For the text-containing cell, return its midpoint in (x, y) coordinate format. 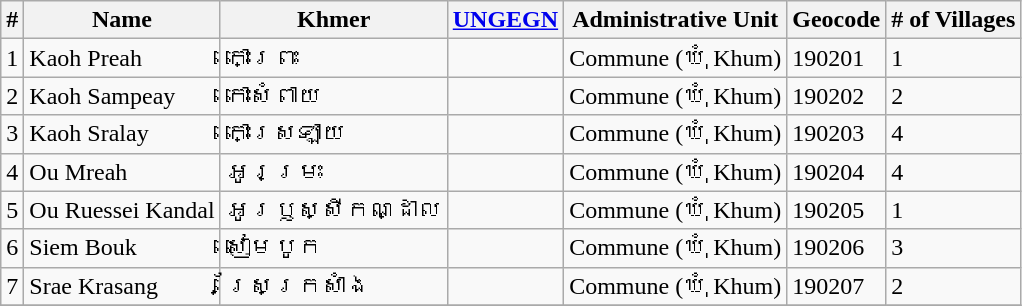
5 (12, 210)
Srae Krasang (122, 286)
UNGEGN (505, 20)
6 (12, 248)
# (12, 20)
អូរឫស្សីកណ្ដាល (334, 210)
190206 (836, 248)
Kaoh Sampeay (122, 96)
190207 (836, 286)
Ou Mreah (122, 172)
អូរម្រះ (334, 172)
190204 (836, 172)
Khmer (334, 20)
Siem Bouk (122, 248)
190205 (836, 210)
Kaoh Sralay (122, 134)
190202 (836, 96)
Kaoh Preah (122, 58)
190203 (836, 134)
កោះព្រះ (334, 58)
Geocode (836, 20)
កោះសំពាយ (334, 96)
Ou Ruessei Kandal (122, 210)
190201 (836, 58)
កោះស្រឡាយ (334, 134)
Administrative Unit (676, 20)
# of Villages (954, 20)
សៀមបូក (334, 248)
ស្រែក្រសាំង (334, 286)
Name (122, 20)
7 (12, 286)
